Find where the given text appears and provide that cell's center as (x, y) coordinate. 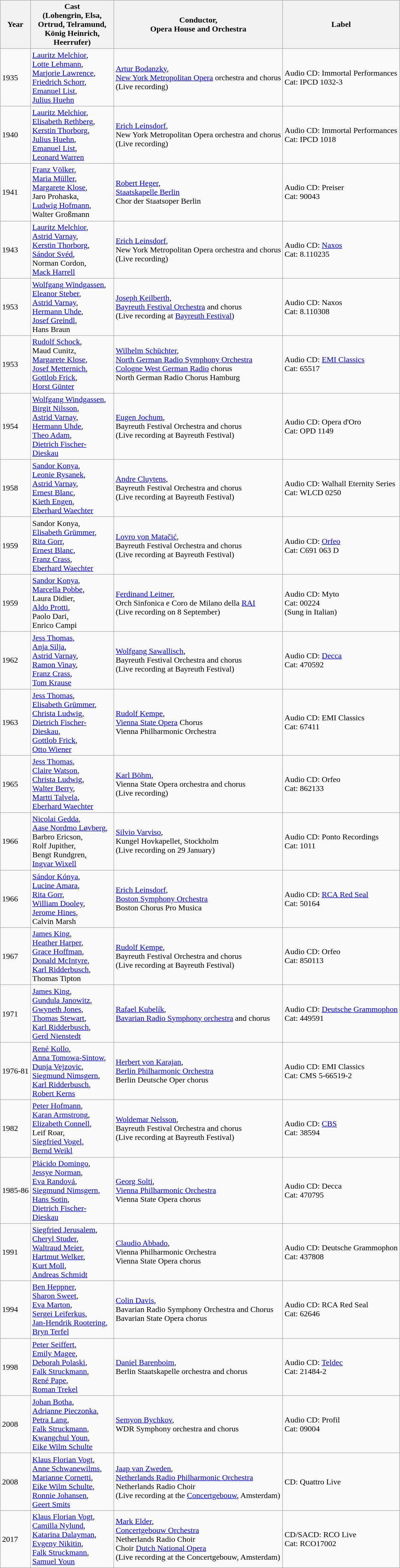
Audio CD: DeccaCat: 470592 (341, 660)
Audio CD: Immortal PerformancesCat: IPCD 1032-3 (341, 78)
Sándor Kónya,Lucine Amara,Rita Gorr,William Dooley,Jerome Hines,Calvin Marsh (72, 899)
Joseph Keilberth,Bayreuth Festival Orchestra and chorus(Live recording at Bayreuth Festival) (199, 307)
Jess Thomas,Anja Silja,Astrid Varnay,Ramon Vinay,Franz Crass,Tom Krause (72, 660)
Franz Völker,Maria Müller,Margarete Klose,Jaro Prohaska,Ludwig Hofmann,Walter Großmann (72, 192)
Label (341, 25)
Rafael Kubelík,Bavarian Radio Symphony orchestra and chorus (199, 1013)
Audio CD: Opera d'OroCat: OPD 1149 (341, 426)
Lauritz Melchior,Astrid Varnay,Kerstin Thorborg,Sándor Svéd,Norman Cordon,Mack Harrell (72, 249)
1935 (15, 78)
1958 (15, 488)
Jess Thomas,Elisabeth Grümmer,Christa Ludwig,Dietrich Fischer-Dieskau,Gottlob Frick,Otto Wiener (72, 722)
1998 (15, 1367)
CD: Quattro Live (341, 1482)
Audio CD: DeccaCat: 470795 (341, 1190)
Ben Heppner,Sharon Sweet,Eva Marton,Sergei Leiferkus,Jan-Hendrik Rootering,Bryn Terfel (72, 1309)
Peter Hofmann,Karan Armstrong,Elizabeth Connell,Leif Roar,Siegfried Vogel,Bernd Weikl (72, 1128)
Wolfgang Windgassen,Eleanor Steber,Astrid Varnay,Hermann Uhde,Josef Greindl,Hans Braun (72, 307)
Claudio Abbado,Vienna Philharmonic OrchestraVienna State Opera chorus (199, 1252)
Audio CD: ProfilCat: 09004 (341, 1424)
1943 (15, 249)
Audio CD: Ponto RecordingsCat: 1011 (341, 842)
Audio CD: CBSCat: 38594 (341, 1128)
1994 (15, 1309)
1965 (15, 784)
1941 (15, 192)
1967 (15, 956)
Klaus Florian Vogt,Camilla Nylund,Katarina Dalayman,Evgeny Nikitin,Falk Struckmann,Samuel Youn (72, 1539)
2017 (15, 1539)
Plácido Domingo,Jessye Norman,Eva Randová,Siegmund Nimsgern,Hans Sotin,Dietrich Fischer-Dieskau (72, 1190)
Audio CD: Deutsche GrammophonCat: 437808 (341, 1252)
Robert Heger,Staatskapelle BerlinChor der Staatsoper Berlin (199, 192)
Audio CD: NaxosCat: 8.110235 (341, 249)
Klaus Florian Vogt,Anne Schwanewilms,Marianne Cornetti,Eike Wilm Schulte,Ronnie Johansen,Geert Smits (72, 1482)
Conductor,Opera House and Orchestra (199, 25)
Audio CD: PreiserCat: 90043 (341, 192)
1985-86 (15, 1190)
Colin Davis,Bavarian Radio Symphony Orchestra and ChorusBavarian State Opera chorus (199, 1309)
Woldemar Nelsson,Bayreuth Festival Orchestra and chorus(Live recording at Bayreuth Festival) (199, 1128)
Eugen Jochum,Bayreuth Festival Orchestra and chorus(Live recording at Bayreuth Festival) (199, 426)
Peter Seiffert,Emily Magee,Deborah Polaski,Falk Struckmann,René Pape,Roman Trekel (72, 1367)
Year (15, 25)
Mark Elder, Concertgebouw OrchestraNetherlands Radio ChoirChoir Dutch National Opera(Live recording at the Concertgebouw, Amsterdam) (199, 1539)
Lauritz Melchior,Elisabeth Rethberg,Kerstin Thorborg,Julius Huehn,Emanuel List,Leonard Warren (72, 135)
Nicolai Gedda,Aase Nordmo Løvberg,Barbro Ericson,Rolf Jupither,Bengt Rundgren,Ingvar Wixell (72, 842)
Audio CD: OrfeoCat: 862133 (341, 784)
1976-81 (15, 1071)
Sandor Konya,Elisabeth Grümmer,Rita Gorr,Ernest Blanc,Franz Crass,Eberhard Waechter (72, 545)
Audio CD: Deutsche GrammophonCat: 449591 (341, 1013)
Rudolf Kempe,Vienna State Opera ChorusVienna Philharmonic Orchestra (199, 722)
1963 (15, 722)
Audio CD: EMI ClassicsCat: CMS 5-66519-2 (341, 1071)
René Kollo,Anna Tomowa-Sintow,Dunja Vejzovic,Siegmund Nimsgern,Karl Ridderbusch,Robert Kerns (72, 1071)
Georg Solti,Vienna Philharmonic OrchestraVienna State Opera chorus (199, 1190)
Daniel Barenboim,Berlin Staatskapelle orchestra and chorus (199, 1367)
Audio CD: NaxosCat: 8.110308 (341, 307)
Andre Cluytens,Bayreuth Festival Orchestra and chorus(Live recording at Bayreuth Festival) (199, 488)
Jaap van Zweden, Netherlands Radio Philharmonic OrchestraNetherlands Radio Choir(Live recording at the Concertgebouw, Amsterdam) (199, 1482)
James King,Gundula Janowitz,Gwyneth Jones,Thomas Stewart,Karl Ridderbusch,Gerd Nienstedt (72, 1013)
CD/SACD: RCO LiveCat: RCO17002 (341, 1539)
Siegfried Jerusalem,Cheryl Studer,Waltraud Meier,Hartmut Welker,Kurt Moll,Andreas Schmidt (72, 1252)
James King,Heather Harper,Grace Hoffman,Donald McIntyre,Karl Ridderbusch,Thomas Tipton (72, 956)
Audio CD: RCA Red SealCat: 62646 (341, 1309)
Rudolf Kempe,Bayreuth Festival Orchestra and chorus(Live recording at Bayreuth Festival) (199, 956)
Herbert von Karajan,Berlin Philharmonic OrchestraBerlin Deutsche Oper chorus (199, 1071)
Audio CD: MytoCat: 00224(Sung in Italian) (341, 603)
Sandor Konya,Marcella Pobbe,Laura Didier,Aldo Protti,Paolo Dari,Enrico Campi (72, 603)
Audio CD: OrfeoCat: 850113 (341, 956)
Audio CD: RCA Red SealCat: 50164 (341, 899)
1991 (15, 1252)
Audio CD: EMI ClassicsCat: 65517 (341, 364)
1954 (15, 426)
Audio CD: Immortal PerformancesCat: IPCD 1018 (341, 135)
Ferdinand Leitner,Orch Sinfonica e Coro de Milano della RAI(Live recording on 8 September) (199, 603)
Artur Bodanzky,New York Metropolitan Opera orchestra and chorus(Live recording) (199, 78)
Audio CD: EMI ClassicsCat: 67411 (341, 722)
1971 (15, 1013)
Johan Botha,Adrianne Pieczonka,Petra Lang,Falk Struckmann,Kwangchul Youn,Eike Wilm Schulte (72, 1424)
Rudolf Schock, Maud Cunitz,Margarete Klose,Josef Metternich,Gottlob Frick,Horst Günter (72, 364)
Erich Leinsdorf,Boston Symphony OrchestraBoston Chorus Pro Musica (199, 899)
1982 (15, 1128)
Audio CD: TeldecCat: 21484-2 (341, 1367)
Karl Böhm,Vienna State Opera orchestra and chorus(Live recording) (199, 784)
Wolfgang Windgassen, Birgit Nilsson,Astrid Varnay,Hermann Uhde,Theo Adam,Dietrich Fischer-Dieskau (72, 426)
Audio CD: OrfeoCat: C691 063 D (341, 545)
Silvio Varviso,Kungel Hovkapellet, Stockholm(Live recording on 29 January) (199, 842)
Lovro von Matačić,Bayreuth Festival Orchestra and chorus(Live recording at Bayreuth Festival) (199, 545)
Semyon Bychkov,WDR Symphony orchestra and chorus (199, 1424)
Lauritz Melchior,Lotte Lehmann,Marjorie Lawrence,Friedrich Schorr,Emanuel List,Julius Huehn (72, 78)
Cast (Lohengrin, Elsa,Ortrud, Telramund,König Heinrich, Heerrufer) (72, 25)
1940 (15, 135)
Jess Thomas,Claire Watson,Christa Ludwig,Walter Berry,Martti Talvela,Eberhard Waechter (72, 784)
Wilhelm Schüchter,North German Radio Symphony OrchestraCologne West German Radio chorusNorth German Radio Chorus Hamburg (199, 364)
1962 (15, 660)
Wolfgang Sawallisch,Bayreuth Festival Orchestra and chorus(Live recording at Bayreuth Festival) (199, 660)
Audio CD: Walhall Eternity SeriesCat: WLCD 0250 (341, 488)
Sandor Konya,Leonie Rysanek,Astrid Varnay,Ernest Blanc,Kieth Engen,Eberhard Waechter (72, 488)
